Identify which cell holds the provided text, then report its (X, Y) central coordinate. 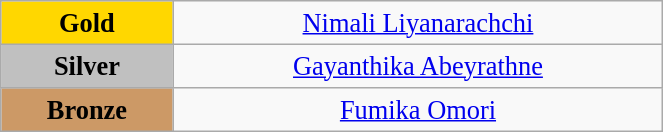
Gayanthika Abeyrathne (418, 66)
Bronze (87, 109)
Gold (87, 22)
Silver (87, 66)
Nimali Liyanarachchi (418, 22)
Fumika Omori (418, 109)
